Capture the cell that displays the provided text and extract its (X, Y) central coordinate. 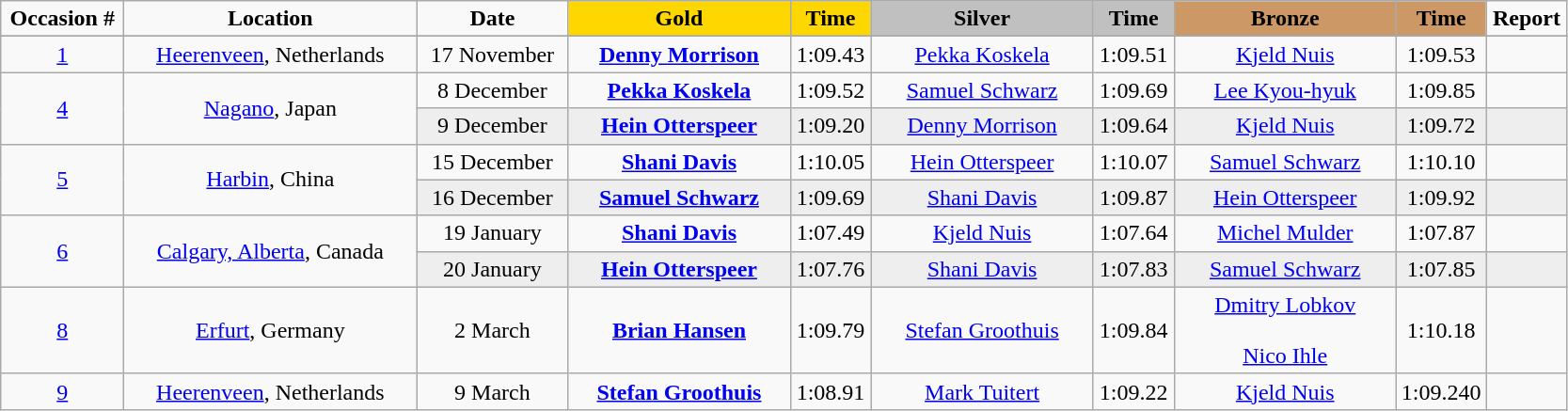
Mark Tuitert (982, 391)
Harbin, China (271, 180)
1:10.05 (831, 162)
1:09.64 (1133, 126)
1:09.87 (1133, 198)
1:10.10 (1441, 162)
Silver (982, 19)
1:07.49 (831, 233)
9 December (493, 126)
Bronze (1285, 19)
8 December (493, 90)
Erfurt, Germany (271, 330)
16 December (493, 198)
1:09.85 (1441, 90)
1:09.92 (1441, 198)
6 (62, 251)
1:08.91 (831, 391)
4 (62, 108)
1:09.84 (1133, 330)
1 (62, 55)
9 (62, 391)
1:10.07 (1133, 162)
8 (62, 330)
2 March (493, 330)
17 November (493, 55)
Calgary, Alberta, Canada (271, 251)
20 January (493, 269)
Occasion # (62, 19)
1:10.18 (1441, 330)
1:07.87 (1441, 233)
Lee Kyou-hyuk (1285, 90)
Date (493, 19)
1:09.72 (1441, 126)
1:07.64 (1133, 233)
5 (62, 180)
Michel Mulder (1285, 233)
1:09.240 (1441, 391)
Nagano, Japan (271, 108)
Location (271, 19)
Brian Hansen (679, 330)
1:09.22 (1133, 391)
19 January (493, 233)
1:07.83 (1133, 269)
1:09.51 (1133, 55)
1:09.20 (831, 126)
1:07.85 (1441, 269)
1:09.53 (1441, 55)
15 December (493, 162)
1:09.43 (831, 55)
9 March (493, 391)
1:09.52 (831, 90)
1:07.76 (831, 269)
1:09.79 (831, 330)
Gold (679, 19)
Dmitry LobkovNico Ihle (1285, 330)
Report (1527, 19)
